From the cell containing the given text, extract its center point as [X, Y] coordinate. 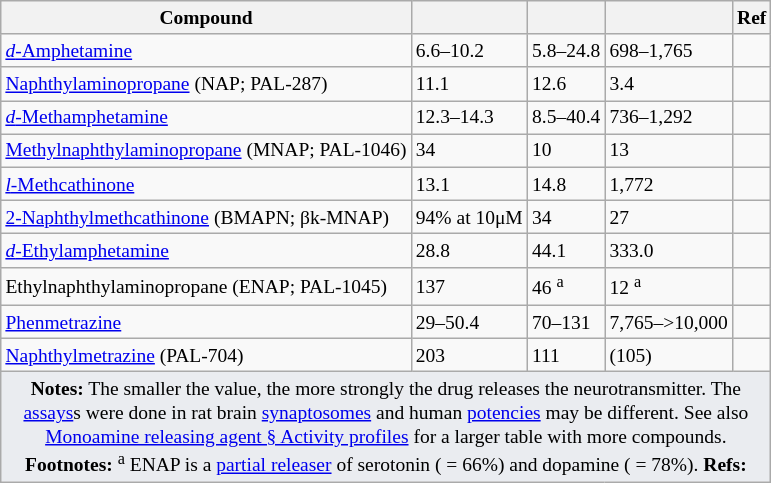
12 a [669, 286]
1,772 [669, 184]
94% at 10μM [469, 216]
70–131 [566, 322]
698–1,765 [669, 50]
3.4 [669, 84]
203 [469, 356]
28.8 [469, 250]
Phenmetrazine [206, 322]
2-Naphthylmethcathinone (BMAPN; βk-MNAP) [206, 216]
8.5–40.4 [566, 118]
Ethylnaphthylaminopropane (ENAP; PAL-1045) [206, 286]
137 [469, 286]
6.6–10.2 [469, 50]
d-Ethylamphetamine [206, 250]
12.3–14.3 [469, 118]
46 a [566, 286]
d-Methamphetamine [206, 118]
l-Methcathinone [206, 184]
(105) [669, 356]
13 [669, 150]
13.1 [469, 184]
5.8–24.8 [566, 50]
Compound [206, 18]
333.0 [669, 250]
27 [669, 216]
Naphthylmetrazine (PAL-704) [206, 356]
736–1,292 [669, 118]
d-Amphetamine [206, 50]
14.8 [566, 184]
Methylnaphthylaminopropane (MNAP; PAL-1046) [206, 150]
11.1 [469, 84]
12.6 [566, 84]
7,765–>10,000 [669, 322]
10 [566, 150]
29–50.4 [469, 322]
Naphthylaminopropane (NAP; PAL-287) [206, 84]
Ref [752, 18]
44.1 [566, 250]
111 [566, 356]
